Find where the given text appears and provide that cell's center as (x, y) coordinate. 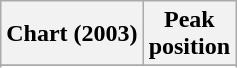
Chart (2003) (72, 34)
Peakposition (189, 34)
